From the cell containing the given text, extract its center point as (X, Y) coordinate. 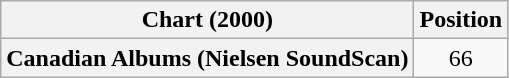
Canadian Albums (Nielsen SoundScan) (208, 58)
66 (461, 58)
Chart (2000) (208, 20)
Position (461, 20)
